Find where the given text appears and provide that cell's center as [X, Y] coordinate. 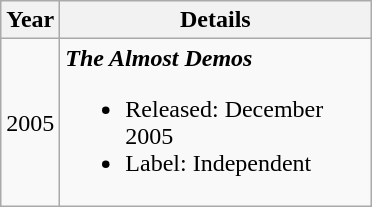
The Almost DemosReleased: December 2005Label: Independent [216, 122]
2005 [30, 122]
Year [30, 20]
Details [216, 20]
